Search for the cell housing the specified text and yield its (X, Y) center coordinate. 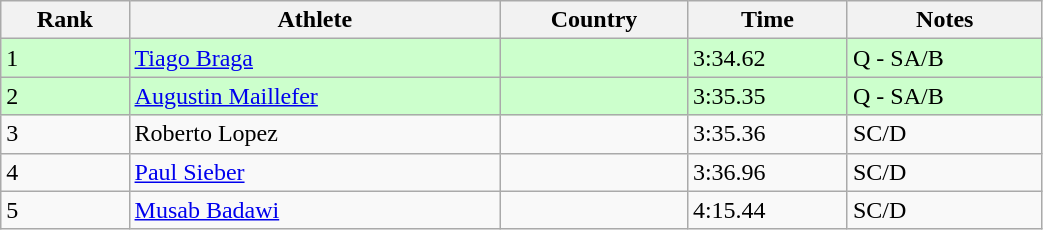
4 (65, 172)
4:15.44 (767, 210)
2 (65, 96)
Paul Sieber (315, 172)
5 (65, 210)
3:36.96 (767, 172)
3:35.36 (767, 134)
Time (767, 20)
Notes (944, 20)
1 (65, 58)
Tiago Braga (315, 58)
3:35.35 (767, 96)
Rank (65, 20)
Augustin Maillefer (315, 96)
3:34.62 (767, 58)
Country (594, 20)
Athlete (315, 20)
Musab Badawi (315, 210)
3 (65, 134)
Roberto Lopez (315, 134)
